From the cell containing the given text, extract its center point as [X, Y] coordinate. 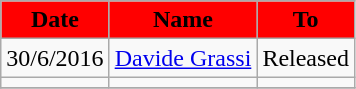
To [306, 20]
30/6/2016 [55, 58]
Date [55, 20]
Released [306, 58]
Name [183, 20]
Davide Grassi [183, 58]
